Determine the (X, Y) coordinate at the center of the cell enclosing the given text.  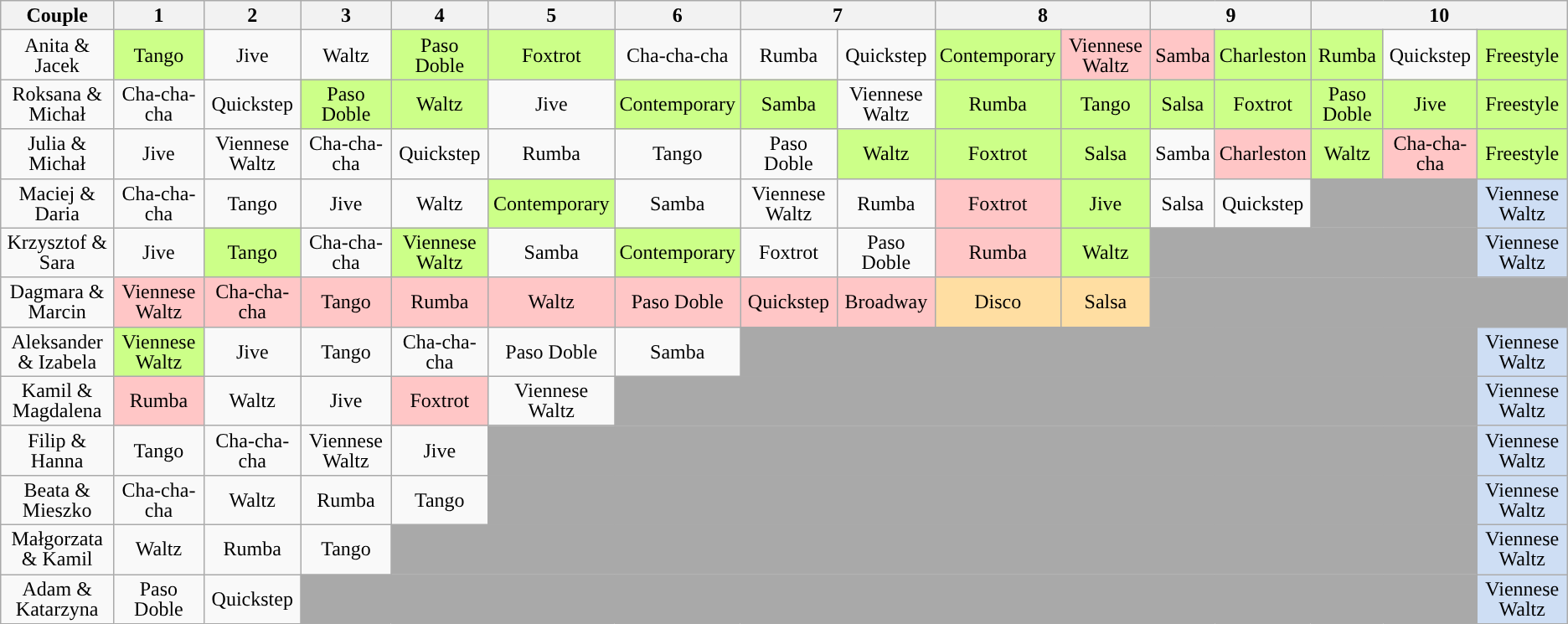
1 (159, 15)
Broadway (886, 302)
Małgorzata & Kamil (57, 549)
Filip & Hanna (57, 451)
10 (1439, 15)
Couple (57, 15)
Adam & Katarzyna (57, 600)
Disco (998, 302)
Beata & Mieszko (57, 499)
9 (1231, 15)
Kamil & Magdalena (57, 400)
5 (551, 15)
Krzysztof & Sara (57, 253)
2 (252, 15)
4 (440, 15)
Roksana & Michał (57, 104)
Maciej & Daria (57, 203)
8 (1042, 15)
7 (838, 15)
6 (678, 15)
Julia & Michał (57, 154)
Anita & Jacek (57, 55)
Dagmara & Marcin (57, 302)
3 (346, 15)
Aleksander & Izabela (57, 352)
